For the text-containing cell, return its midpoint in (x, y) coordinate format. 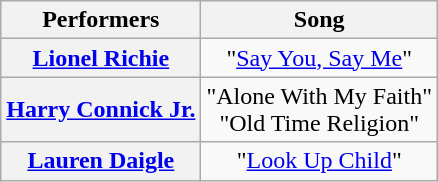
Lionel Richie (101, 58)
"Look Up Child" (320, 161)
"Alone With My Faith""Old Time Religion" (320, 110)
Song (320, 20)
Lauren Daigle (101, 161)
Performers (101, 20)
"Say You, Say Me" (320, 58)
Harry Connick Jr. (101, 110)
